For the text-containing cell, return its midpoint in [X, Y] coordinate format. 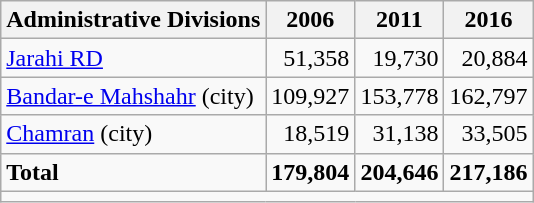
Jarahi RD [134, 58]
Bandar-e Mahshahr (city) [134, 96]
2016 [488, 20]
162,797 [488, 96]
109,927 [310, 96]
217,186 [488, 172]
20,884 [488, 58]
204,646 [400, 172]
31,138 [400, 134]
Chamran (city) [134, 134]
33,505 [488, 134]
153,778 [400, 96]
2006 [310, 20]
19,730 [400, 58]
179,804 [310, 172]
Total [134, 172]
51,358 [310, 58]
Administrative Divisions [134, 20]
18,519 [310, 134]
2011 [400, 20]
